Search for the cell housing the specified text and yield its [X, Y] center coordinate. 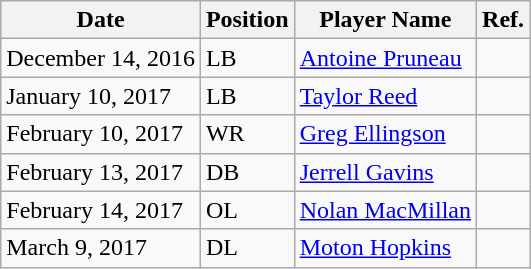
Greg Ellingson [385, 134]
Position [247, 20]
OL [247, 210]
Player Name [385, 20]
Nolan MacMillan [385, 210]
January 10, 2017 [101, 96]
February 10, 2017 [101, 134]
WR [247, 134]
Jerrell Gavins [385, 172]
February 13, 2017 [101, 172]
Ref. [504, 20]
Antoine Pruneau [385, 58]
Moton Hopkins [385, 248]
March 9, 2017 [101, 248]
DB [247, 172]
Date [101, 20]
February 14, 2017 [101, 210]
DL [247, 248]
Taylor Reed [385, 96]
December 14, 2016 [101, 58]
